Scan for the cell matching the given text and deliver its [x, y] coordinate at center. 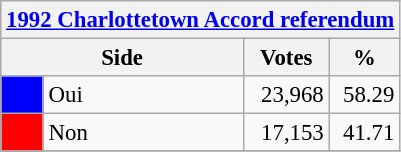
58.29 [364, 95]
1992 Charlottetown Accord referendum [200, 20]
Oui [143, 95]
41.71 [364, 133]
% [364, 58]
Votes [286, 58]
23,968 [286, 95]
17,153 [286, 133]
Non [143, 133]
Side [122, 58]
